Return the (x, y) coordinate for the center point of the cell that contains the specified text.  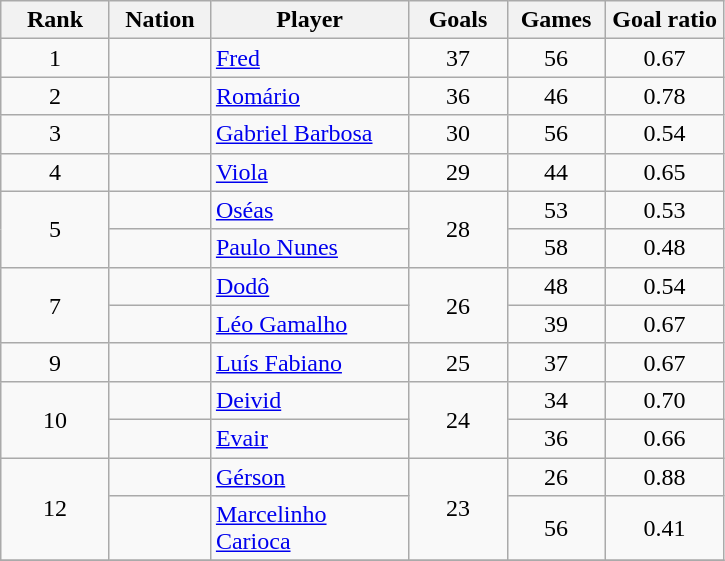
0.78 (664, 96)
0.53 (664, 210)
Gabriel Barbosa (310, 134)
Romário (310, 96)
Luís Fabiano (310, 362)
0.41 (664, 528)
25 (458, 362)
9 (56, 362)
44 (556, 172)
Viola (310, 172)
4 (56, 172)
Marcelinho Carioca (310, 528)
Player (310, 20)
Paulo Nunes (310, 248)
29 (458, 172)
0.70 (664, 400)
Fred (310, 58)
Goals (458, 20)
53 (556, 210)
39 (556, 324)
Nation (160, 20)
30 (458, 134)
Rank (56, 20)
0.66 (664, 438)
0.48 (664, 248)
1 (56, 58)
0.65 (664, 172)
58 (556, 248)
46 (556, 96)
48 (556, 286)
7 (56, 305)
3 (56, 134)
5 (56, 229)
28 (458, 229)
Dodô (310, 286)
10 (56, 419)
Oséas (310, 210)
0.88 (664, 477)
Evair (310, 438)
2 (56, 96)
Gérson (310, 477)
24 (458, 419)
23 (458, 510)
34 (556, 400)
Léo Gamalho (310, 324)
12 (56, 510)
Games (556, 20)
Deivid (310, 400)
Goal ratio (664, 20)
